Return [x, y] of the center of cell containing provided text 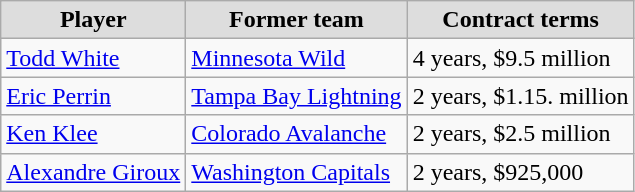
Player [94, 20]
2 years, $925,000 [520, 172]
Minnesota Wild [296, 58]
Colorado Avalanche [296, 134]
Contract terms [520, 20]
Former team [296, 20]
Todd White [94, 58]
2 years, $2.5 million [520, 134]
Alexandre Giroux [94, 172]
4 years, $9.5 million [520, 58]
Tampa Bay Lightning [296, 96]
2 years, $1.15. million [520, 96]
Washington Capitals [296, 172]
Eric Perrin [94, 96]
Ken Klee [94, 134]
